Locate the cell with the specified text and output its (X, Y) center coordinate. 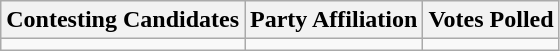
Party Affiliation (334, 20)
Contesting Candidates (123, 20)
Votes Polled (491, 20)
